Pinpoint the cell where the given text exists, returning its [x, y] midpoint coordinate. 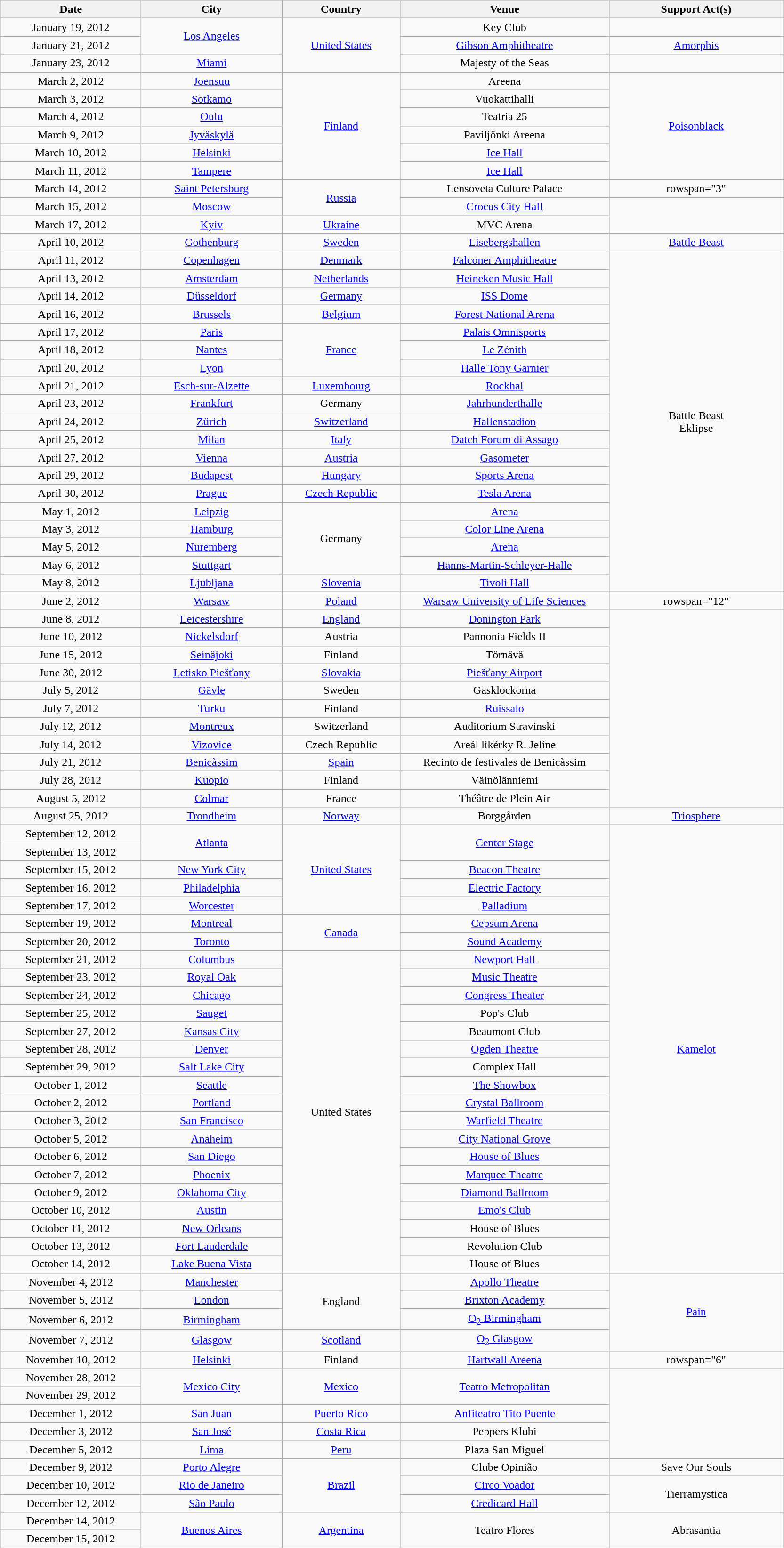
March 15, 2012 [71, 206]
rowspan="3" [696, 188]
Leipzig [212, 511]
Lima [212, 1449]
March 3, 2012 [71, 99]
Warsaw [212, 601]
Sound Academy [505, 941]
October 11, 2012 [71, 1228]
Atlanta [212, 843]
Palladium [505, 906]
Kansas City [212, 1031]
Areena [505, 81]
Los Angeles [212, 36]
San Francisco [212, 1121]
Piešťany Airport [505, 673]
Portland [212, 1103]
October 5, 2012 [71, 1139]
Teatro Flores [505, 1530]
Montreux [212, 726]
October 1, 2012 [71, 1085]
April 24, 2012 [71, 421]
Pannonia Fields II [505, 637]
Royal Oak [212, 977]
September 19, 2012 [71, 924]
City [212, 9]
Phoenix [212, 1175]
Music Theatre [505, 977]
Borggården [505, 816]
September 12, 2012 [71, 834]
City National Grove [505, 1139]
Brixton Academy [505, 1300]
Denmark [341, 260]
Costa Rica [341, 1431]
October 9, 2012 [71, 1192]
Jyväskylä [212, 135]
San Diego [212, 1157]
July 5, 2012 [71, 690]
November 7, 2012 [71, 1340]
Ogden Theatre [505, 1049]
Palais Omnisports [505, 332]
Budapest [212, 475]
Diamond Ballroom [505, 1192]
Philadelphia [212, 888]
Anfiteatro Tito Puente [505, 1413]
April 29, 2012 [71, 475]
April 14, 2012 [71, 296]
May 1, 2012 [71, 511]
January 19, 2012 [71, 27]
June 15, 2012 [71, 655]
March 10, 2012 [71, 153]
November 29, 2012 [71, 1395]
June 30, 2012 [71, 673]
Hamburg [212, 529]
Stuttgart [212, 565]
Belgium [341, 314]
September 13, 2012 [71, 852]
Tesla Arena [505, 493]
Spain [341, 762]
June 2, 2012 [71, 601]
April 23, 2012 [71, 404]
Hungary [341, 475]
ISS Dome [505, 296]
Paviljönki Areena [505, 135]
Argentina [341, 1530]
Nuremberg [212, 547]
December 9, 2012 [71, 1467]
Newport Hall [505, 959]
Birmingham [212, 1319]
Luxembourg [341, 386]
Center Stage [505, 843]
Joensuu [212, 81]
July 7, 2012 [71, 708]
Théâtre de Plein Air [505, 798]
March 14, 2012 [71, 188]
Tierramystica [696, 1494]
Oulu [212, 117]
Worcester [212, 906]
Poland [341, 601]
November 10, 2012 [71, 1360]
Jahrhunderthalle [505, 404]
Norway [341, 816]
Saint Petersburg [212, 188]
Cepsum Arena [505, 924]
Tampere [212, 170]
April 21, 2012 [71, 386]
Save Our Souls [696, 1467]
Clube Opinião [505, 1467]
Ruissalo [505, 708]
September 17, 2012 [71, 906]
Canada [341, 932]
Poisonblack [696, 126]
April 30, 2012 [71, 493]
Venue [505, 9]
Falconer Amphitheatre [505, 260]
Sauget [212, 1013]
Battle Beast [696, 243]
Gothenburg [212, 243]
September 23, 2012 [71, 977]
Prague [212, 493]
Italy [341, 439]
May 3, 2012 [71, 529]
May 8, 2012 [71, 583]
Triosphere [696, 816]
San Juan [212, 1413]
Ljubljana [212, 583]
July 14, 2012 [71, 744]
October 6, 2012 [71, 1157]
Seattle [212, 1085]
O2 Glasgow [505, 1340]
Nickelsdorf [212, 637]
Milan [212, 439]
Lensoveta Culture Palace [505, 188]
April 20, 2012 [71, 368]
March 9, 2012 [71, 135]
Credicard Hall [505, 1503]
Trondheim [212, 816]
Vizovice [212, 744]
Chicago [212, 995]
Hartwall Areena [505, 1360]
December 3, 2012 [71, 1431]
Kamelot [696, 1049]
Teatria 25 [505, 117]
October 3, 2012 [71, 1121]
Halle Tony Garnier [505, 368]
Oklahoma City [212, 1192]
Crocus City Hall [505, 206]
September 24, 2012 [71, 995]
Benicàssim [212, 762]
Anaheim [212, 1139]
Peppers Klubi [505, 1431]
Brazil [341, 1485]
April 10, 2012 [71, 243]
May 6, 2012 [71, 565]
Amorphis [696, 45]
Kyiv [212, 225]
Miami [212, 63]
Majesty of the Seas [505, 63]
Copenhagen [212, 260]
Rockhal [505, 386]
Beaumont Club [505, 1031]
Hanns-Martin-Schleyer-Halle [505, 565]
September 16, 2012 [71, 888]
Amsterdam [212, 278]
Key Club [505, 27]
Kuopio [212, 780]
Vienna [212, 457]
December 14, 2012 [71, 1521]
Sports Arena [505, 475]
Pain [696, 1312]
Plaza San Miguel [505, 1449]
September 25, 2012 [71, 1013]
Support Act(s) [696, 9]
April 13, 2012 [71, 278]
Hallenstadion [505, 421]
March 2, 2012 [71, 81]
The Showbox [505, 1085]
Salt Lake City [212, 1067]
October 10, 2012 [71, 1210]
Moscow [212, 206]
Electric Factory [505, 888]
Color Line Arena [505, 529]
Peru [341, 1449]
July 12, 2012 [71, 726]
O2 Birmingham [505, 1319]
Country [341, 9]
January 21, 2012 [71, 45]
rowspan="12" [696, 601]
Gasometer [505, 457]
August 5, 2012 [71, 798]
March 17, 2012 [71, 225]
Lyon [212, 368]
Vuokattihalli [505, 99]
Brussels [212, 314]
Revolution Club [505, 1246]
Date [71, 9]
Rio de Janeiro [212, 1485]
New York City [212, 870]
Letisko Piešťany [212, 673]
Crystal Ballroom [505, 1103]
September 20, 2012 [71, 941]
January 23, 2012 [71, 63]
Warsaw University of Life Sciences [505, 601]
October 13, 2012 [71, 1246]
November 6, 2012 [71, 1319]
Turku [212, 708]
Mexico City [212, 1386]
Columbus [212, 959]
September 27, 2012 [71, 1031]
Netherlands [341, 278]
December 12, 2012 [71, 1503]
April 25, 2012 [71, 439]
London [212, 1300]
June 10, 2012 [71, 637]
September 28, 2012 [71, 1049]
Datch Forum di Assago [505, 439]
Puerto Rico [341, 1413]
Slovenia [341, 583]
Colmar [212, 798]
Lake Buena Vista [212, 1264]
Gasklockorna [505, 690]
Abrasantia [696, 1530]
December 5, 2012 [71, 1449]
São Paulo [212, 1503]
Circo Voador [505, 1485]
MVC Arena [505, 225]
Austin [212, 1210]
November 5, 2012 [71, 1300]
Heineken Music Hall [505, 278]
Teatro Metropolitan [505, 1386]
Auditorium Stravinski [505, 726]
April 18, 2012 [71, 350]
October 7, 2012 [71, 1175]
Congress Theater [505, 995]
June 8, 2012 [71, 619]
Esch-sur-Alzette [212, 386]
December 15, 2012 [71, 1539]
Montreal [212, 924]
Glasgow [212, 1340]
Toronto [212, 941]
Buenos Aires [212, 1530]
San José [212, 1431]
July 21, 2012 [71, 762]
Scotland [341, 1340]
Beacon Theatre [505, 870]
Porto Alegre [212, 1467]
April 11, 2012 [71, 260]
Seinäjoki [212, 655]
April 27, 2012 [71, 457]
Russia [341, 197]
December 10, 2012 [71, 1485]
Tivoli Hall [505, 583]
Slovakia [341, 673]
Denver [212, 1049]
Emo's Club [505, 1210]
November 4, 2012 [71, 1282]
Manchester [212, 1282]
Complex Hall [505, 1067]
Warfield Theatre [505, 1121]
July 28, 2012 [71, 780]
August 25, 2012 [71, 816]
Pop's Club [505, 1013]
Frankfurt [212, 404]
April 17, 2012 [71, 332]
Marquee Theatre [505, 1175]
Törnävä [505, 655]
Fort Lauderdale [212, 1246]
October 2, 2012 [71, 1103]
September 29, 2012 [71, 1067]
Gävle [212, 690]
Gibson Amphitheatre [505, 45]
Leicestershire [212, 619]
April 16, 2012 [71, 314]
Battle BeastEklipse [696, 422]
Ukraine [341, 225]
Zürich [212, 421]
October 14, 2012 [71, 1264]
Apollo Theatre [505, 1282]
rowspan="6" [696, 1360]
Düsseldorf [212, 296]
September 15, 2012 [71, 870]
March 4, 2012 [71, 117]
March 11, 2012 [71, 170]
Väinölänniemi [505, 780]
Paris [212, 332]
May 5, 2012 [71, 547]
Mexico [341, 1386]
Areál likérky R. Jelíne [505, 744]
Nantes [212, 350]
Forest National Arena [505, 314]
Donington Park [505, 619]
Lisebergshallen [505, 243]
September 21, 2012 [71, 959]
Le Zénith [505, 350]
Recinto de festivales de Benicàssim [505, 762]
December 1, 2012 [71, 1413]
New Orleans [212, 1228]
Sotkamo [212, 99]
November 28, 2012 [71, 1378]
